Capture the cell that displays the provided text and extract its [x, y] central coordinate. 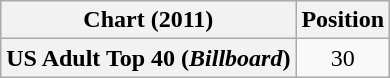
Chart (2011) [148, 20]
30 [343, 58]
Position [343, 20]
US Adult Top 40 (Billboard) [148, 58]
